Locate the cell with the specified text and output its (x, y) center coordinate. 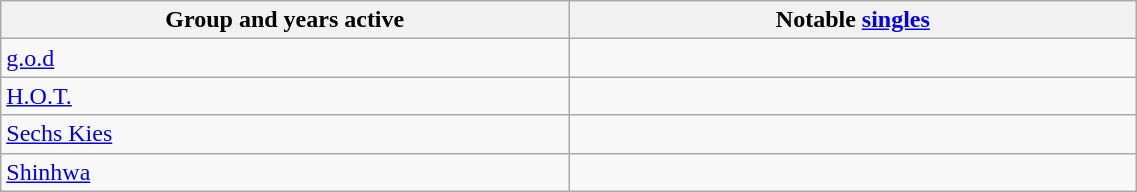
Sechs Kies (285, 134)
g.o.d (285, 58)
Shinhwa (285, 172)
H.O.T. (285, 96)
Notable singles (853, 20)
Group and years active (285, 20)
